Scan for the cell matching the given text and deliver its (X, Y) coordinate at center. 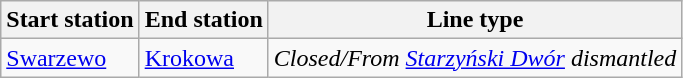
End station (204, 20)
Line type (475, 20)
Start station (70, 20)
Swarzewo (70, 58)
Closed/From Starzyński Dwór dismantled (475, 58)
Krokowa (204, 58)
